Identify which cell holds the provided text, then report its (X, Y) central coordinate. 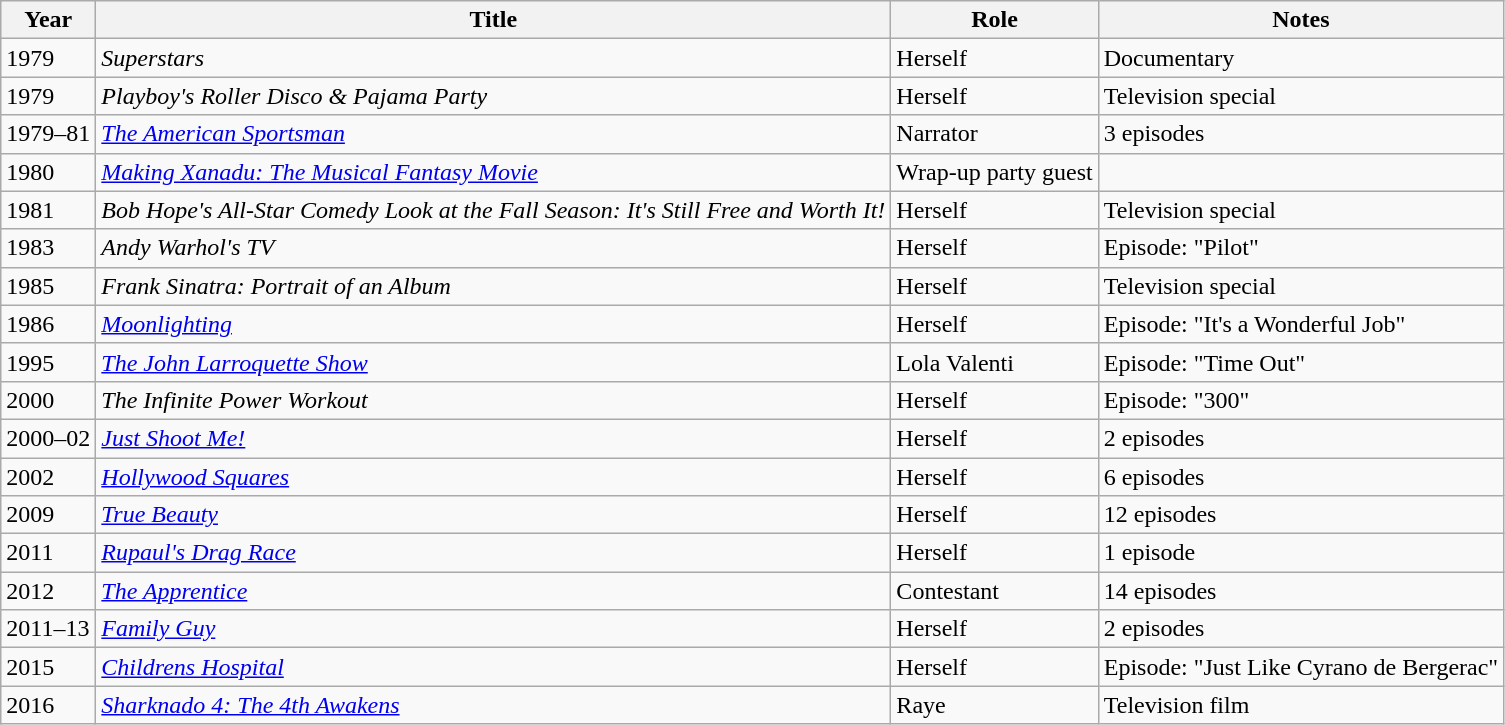
The Infinite Power Workout (494, 400)
1979–81 (48, 134)
2002 (48, 477)
2015 (48, 667)
The Apprentice (494, 591)
Playboy's Roller Disco & Pajama Party (494, 96)
Television film (1300, 705)
3 episodes (1300, 134)
Episode: "It's a Wonderful Job" (1300, 324)
Superstars (494, 58)
2011 (48, 553)
Hollywood Squares (494, 477)
Wrap-up party guest (994, 172)
1995 (48, 362)
Documentary (1300, 58)
2000–02 (48, 438)
Episode: "Time Out" (1300, 362)
1 episode (1300, 553)
Raye (994, 705)
2012 (48, 591)
True Beauty (494, 515)
Lola Valenti (994, 362)
Rupaul's Drag Race (494, 553)
Episode: "300" (1300, 400)
2011–13 (48, 629)
Narrator (994, 134)
Andy Warhol's TV (494, 248)
1983 (48, 248)
Frank Sinatra: Portrait of an Album (494, 286)
6 episodes (1300, 477)
Sharknado 4: The 4th Awakens (494, 705)
Contestant (994, 591)
1981 (48, 210)
1980 (48, 172)
Episode: "Pilot" (1300, 248)
2016 (48, 705)
Making Xanadu: The Musical Fantasy Movie (494, 172)
Notes (1300, 20)
2000 (48, 400)
14 episodes (1300, 591)
Bob Hope's All-Star Comedy Look at the Fall Season: It's Still Free and Worth It! (494, 210)
1986 (48, 324)
Role (994, 20)
Childrens Hospital (494, 667)
Year (48, 20)
12 episodes (1300, 515)
Family Guy (494, 629)
The John Larroquette Show (494, 362)
Moonlighting (494, 324)
1985 (48, 286)
The American Sportsman (494, 134)
Just Shoot Me! (494, 438)
Title (494, 20)
Episode: "Just Like Cyrano de Bergerac" (1300, 667)
2009 (48, 515)
